Detect which cell encompasses the target text, then output its (x, y) center coordinate. 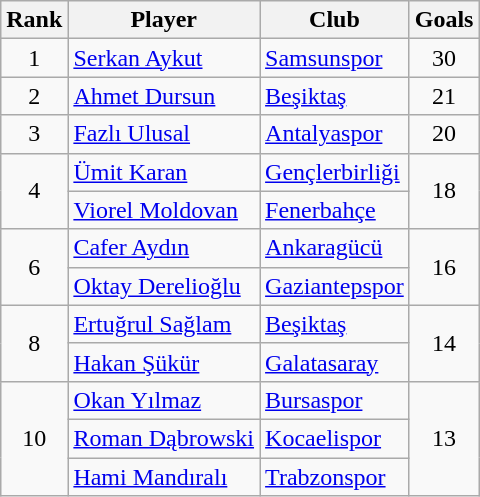
Viorel Moldovan (164, 210)
10 (34, 438)
Oktay Derelioğlu (164, 286)
Player (164, 20)
Bursaspor (335, 400)
Gaziantepspor (335, 286)
Okan Yılmaz (164, 400)
Rank (34, 20)
Trabzonspor (335, 477)
14 (444, 343)
Fenerbahçe (335, 210)
2 (34, 96)
6 (34, 267)
Ahmet Dursun (164, 96)
Roman Dąbrowski (164, 438)
Club (335, 20)
Ertuğrul Sağlam (164, 324)
Hakan Şükür (164, 362)
Gençlerbirliği (335, 172)
Ümit Karan (164, 172)
Goals (444, 20)
21 (444, 96)
4 (34, 191)
16 (444, 267)
Galatasaray (335, 362)
Antalyaspor (335, 134)
Fazlı Ulusal (164, 134)
3 (34, 134)
30 (444, 58)
Kocaelispor (335, 438)
18 (444, 191)
20 (444, 134)
13 (444, 438)
Serkan Aykut (164, 58)
Ankaragücü (335, 248)
1 (34, 58)
8 (34, 343)
Hami Mandıralı (164, 477)
Cafer Aydın (164, 248)
Samsunspor (335, 58)
